Detect which cell encompasses the target text, then output its [X, Y] center coordinate. 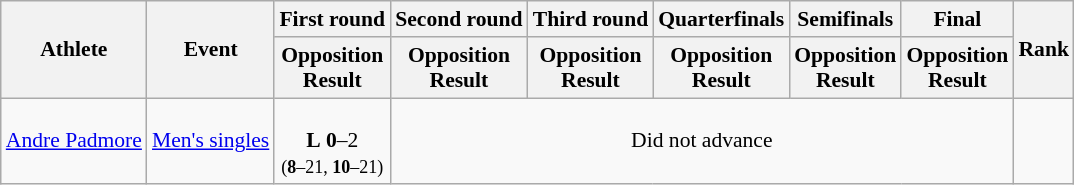
Men's singles [210, 142]
Event [210, 50]
Rank [1044, 50]
Did not advance [702, 142]
Third round [591, 19]
Semifinals [845, 19]
L 0–2(8–21, 10–21) [332, 142]
Final [957, 19]
Athlete [74, 50]
First round [332, 19]
Second round [459, 19]
Andre Padmore [74, 142]
Quarterfinals [721, 19]
